Extract the [X, Y] coordinate from the center of the cell holding the provided text.  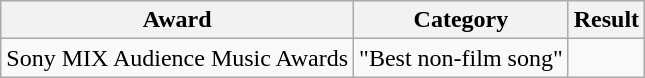
Result [606, 20]
Category [462, 20]
"Best non-film song" [462, 58]
Sony MIX Audience Music Awards [178, 58]
Award [178, 20]
